Provide the (X, Y) coordinate of the cell's center where the given text is located.  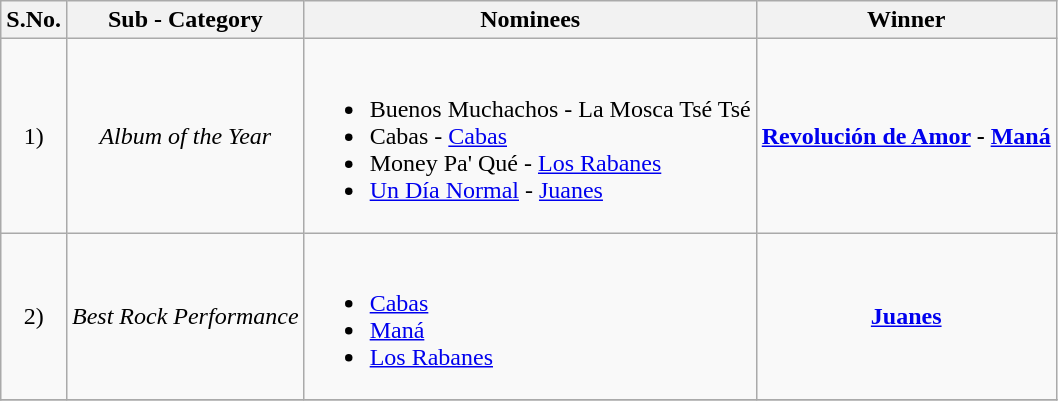
Juanes (906, 316)
Revolución de Amor - Maná (906, 136)
Buenos Muchachos - La Mosca Tsé TséCabas - CabasMoney Pa' Qué - Los RabanesUn Día Normal - Juanes (530, 136)
Album of the Year (185, 136)
Sub - Category (185, 20)
S.No. (34, 20)
1) (34, 136)
Nominees (530, 20)
Winner (906, 20)
Best Rock Performance (185, 316)
2) (34, 316)
CabasManáLos Rabanes (530, 316)
